Find where the given text appears and provide that cell's center as (X, Y) coordinate. 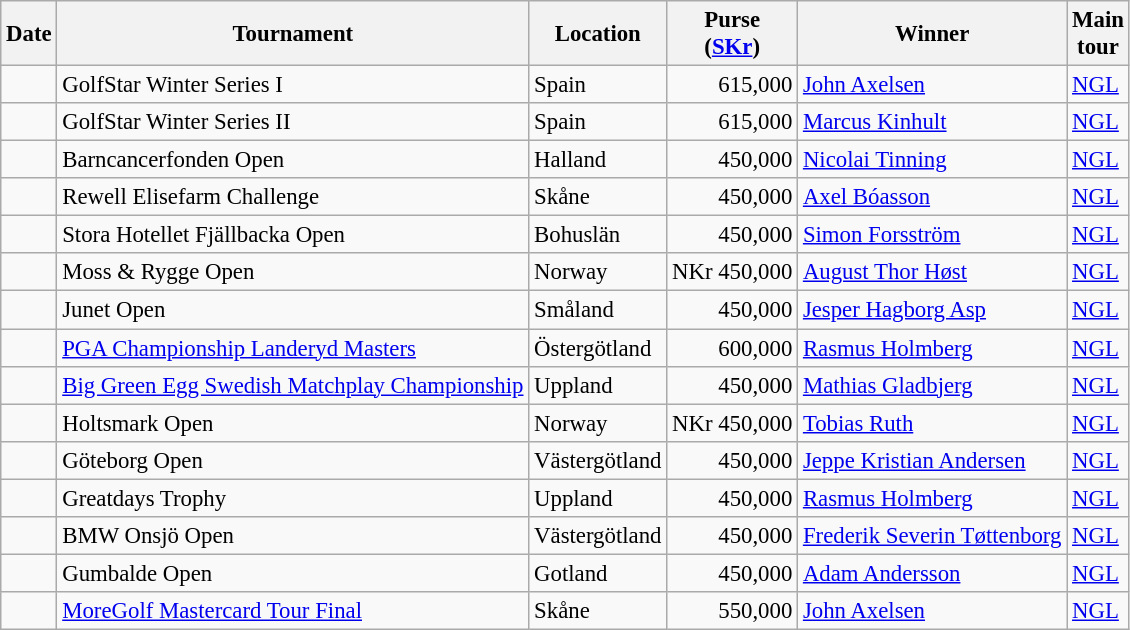
Location (598, 34)
Gotland (598, 573)
GolfStar Winter Series II (293, 122)
Simon Forsström (932, 235)
Axel Bóasson (932, 197)
Frederik Severin Tøttenborg (932, 536)
Barncancerfonden Open (293, 160)
Jeppe Kristian Andersen (932, 460)
Winner (932, 34)
Jesper Hagborg Asp (932, 310)
Greatdays Trophy (293, 498)
Östergötland (598, 348)
550,000 (732, 611)
Purse(SKr) (732, 34)
Stora Hotellet Fjällbacka Open (293, 235)
Bohuslän (598, 235)
Nicolai Tinning (932, 160)
August Thor Høst (932, 273)
Maintour (1098, 34)
Marcus Kinhult (932, 122)
Junet Open (293, 310)
Adam Andersson (932, 573)
Big Green Egg Swedish Matchplay Championship (293, 385)
Mathias Gladbjerg (932, 385)
Tournament (293, 34)
Rewell Elisefarm Challenge (293, 197)
600,000 (732, 348)
GolfStar Winter Series I (293, 85)
Gumbalde Open (293, 573)
Tobias Ruth (932, 423)
Moss & Rygge Open (293, 273)
Göteborg Open (293, 460)
BMW Onsjö Open (293, 536)
PGA Championship Landeryd Masters (293, 348)
Date (29, 34)
MoreGolf Mastercard Tour Final (293, 611)
Holtsmark Open (293, 423)
Småland (598, 310)
Halland (598, 160)
